For the text-containing cell, return its midpoint in (x, y) coordinate format. 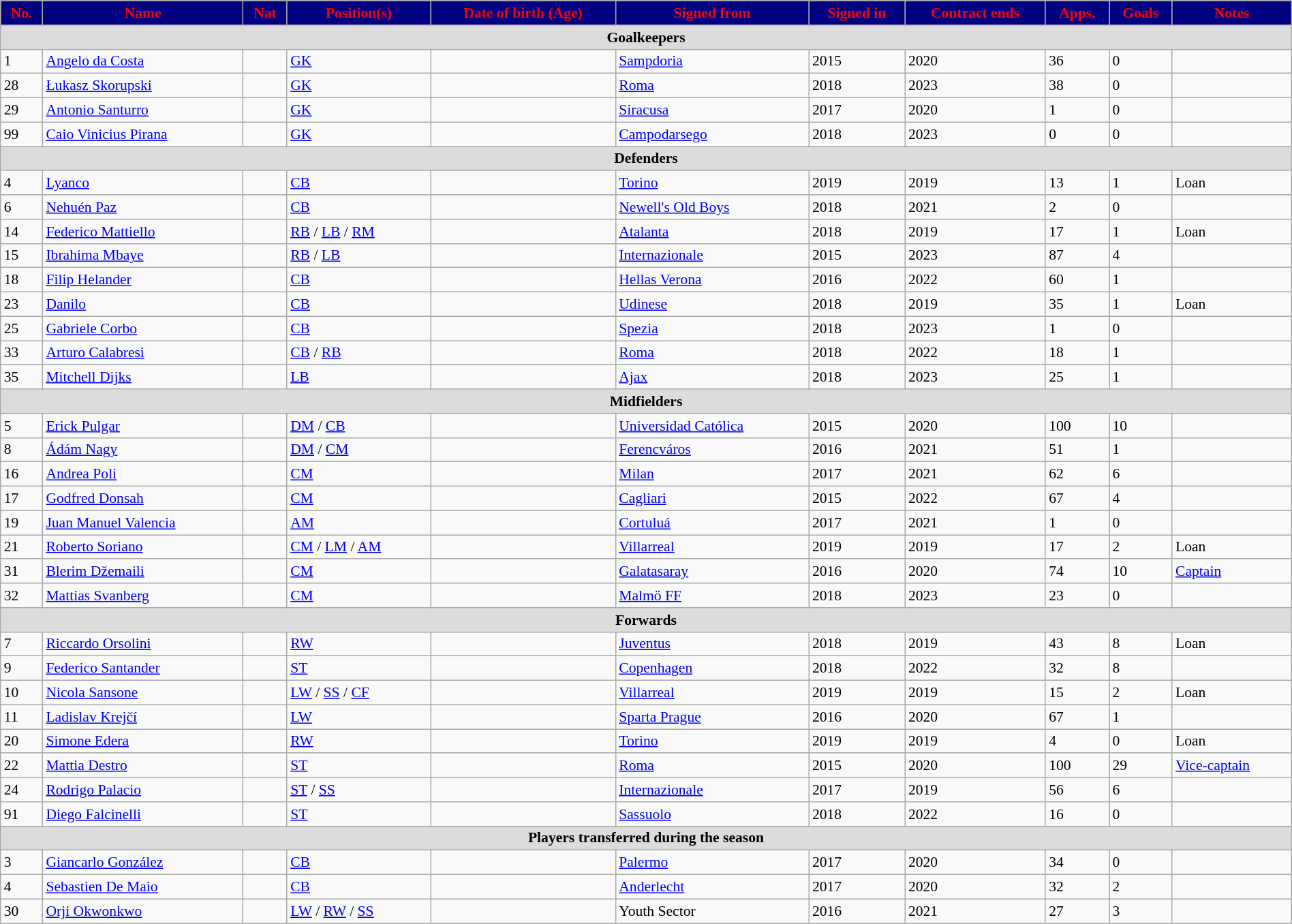
Captain (1232, 572)
Cagliari (712, 499)
Milan (712, 474)
Federico Mattiello (143, 232)
Campodarsego (712, 134)
LB (358, 378)
27 (1077, 911)
Juventus (712, 644)
33 (22, 353)
CM / LM / AM (358, 547)
RB / LB / RM (358, 232)
LW (358, 717)
7 (22, 644)
9 (22, 668)
Signed in (857, 13)
Galatasaray (712, 572)
Spezia (712, 328)
Goals (1141, 13)
34 (1077, 863)
Anderlecht (712, 887)
LW / SS / CF (358, 693)
Andrea Poli (143, 474)
43 (1077, 644)
Siracusa (712, 110)
Apps. (1077, 13)
Cortuluá (712, 523)
Udinese (712, 305)
Mattia Destro (143, 766)
Sebastien De Maio (143, 887)
Federico Santander (143, 668)
Ladislav Krejčí (143, 717)
30 (22, 911)
62 (1077, 474)
Danilo (143, 305)
91 (22, 814)
RB / LB (358, 256)
Orji Okwonkwo (143, 911)
Signed from (712, 13)
Caio Vinicius Pirana (143, 134)
Sassuolo (712, 814)
Giancarlo González (143, 863)
13 (1077, 183)
Vice-captain (1232, 766)
Sparta Prague (712, 717)
Diego Falcinelli (143, 814)
74 (1077, 572)
Copenhagen (712, 668)
Erick Pulgar (143, 426)
20 (22, 741)
14 (22, 232)
21 (22, 547)
LW / RW / SS (358, 911)
Players transferred during the season (646, 838)
Defenders (646, 159)
31 (22, 572)
Angelo da Costa (143, 61)
ST / SS (358, 790)
11 (22, 717)
Arturo Calabresi (143, 353)
Nat (265, 13)
Filip Helander (143, 280)
Nehuén Paz (143, 207)
60 (1077, 280)
Blerim Džemaili (143, 572)
Notes (1232, 13)
Rodrigo Palacio (143, 790)
Simone Edera (143, 741)
Ádám Nagy (143, 450)
Forwards (646, 620)
Sampdoria (712, 61)
Hellas Verona (712, 280)
Ibrahima Mbaye (143, 256)
Łukasz Skorupski (143, 86)
Mattias Svanberg (143, 596)
38 (1077, 86)
24 (22, 790)
Youth Sector (712, 911)
Ferencváros (712, 450)
Universidad Católica (712, 426)
AM (358, 523)
Name (143, 13)
Atalanta (712, 232)
Riccardo Orsolini (143, 644)
DM / CM (358, 450)
22 (22, 766)
Contract ends (975, 13)
DM / CB (358, 426)
28 (22, 86)
5 (22, 426)
Gabriele Corbo (143, 328)
Antonio Santurro (143, 110)
Roberto Soriano (143, 547)
Palermo (712, 863)
Midfielders (646, 401)
Position(s) (358, 13)
Goalkeepers (646, 37)
Date of birth (Age) (523, 13)
Malmö FF (712, 596)
Lyanco (143, 183)
Ajax (712, 378)
56 (1077, 790)
Newell's Old Boys (712, 207)
Godfred Donsah (143, 499)
Juan Manuel Valencia (143, 523)
51 (1077, 450)
No. (22, 13)
99 (22, 134)
19 (22, 523)
Mitchell Dijks (143, 378)
CB / RB (358, 353)
87 (1077, 256)
Nicola Sansone (143, 693)
36 (1077, 61)
